For the text-containing cell, return its midpoint in [x, y] coordinate format. 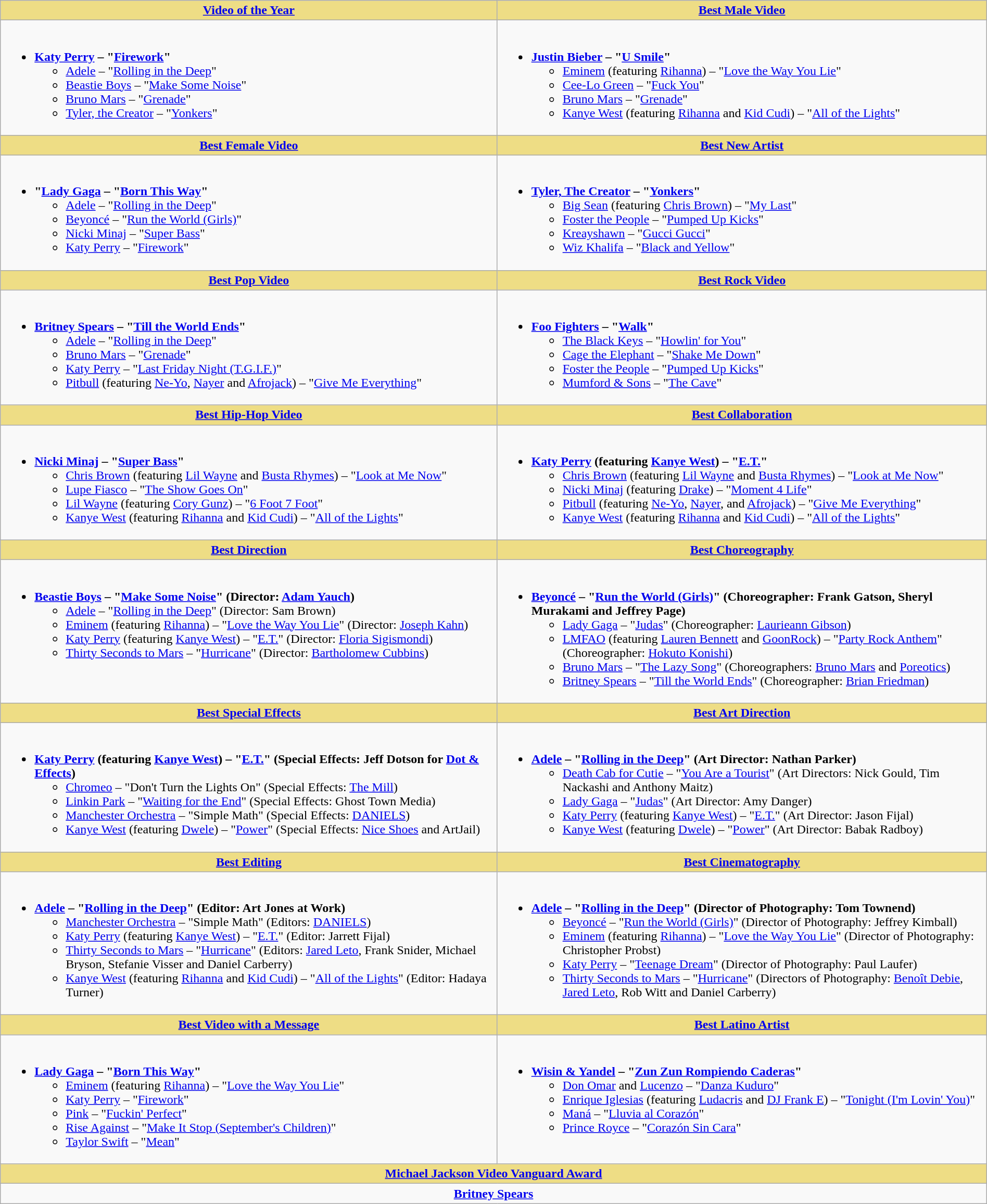
Best Latino Artist [742, 1025]
Katy Perry – "Firework"Adele – "Rolling in the Deep"Beastie Boys – "Make Some Noise"Bruno Mars – "Grenade"Tyler, the Creator – "Yonkers" [249, 78]
Best Collaboration [742, 415]
Best New Artist [742, 145]
Britney Spears [493, 1194]
Best Special Effects [249, 713]
Best Video with a Message [249, 1025]
Best Direction [249, 550]
"Lady Gaga – "Born This Way"Adele – "Rolling in the Deep"Beyoncé – "Run the World (Girls)"Nicki Minaj – "Super Bass"Katy Perry – "Firework" [249, 212]
Michael Jackson Video Vanguard Award [493, 1174]
Video of the Year [249, 10]
Best Female Video [249, 145]
Best Pop Video [249, 280]
Best Rock Video [742, 280]
Best Editing [249, 861]
Best Hip-Hop Video [249, 415]
Best Choreography [742, 550]
Best Male Video [742, 10]
Best Cinematography [742, 861]
Best Art Direction [742, 713]
